Pinpoint the cell where the given text exists, returning its (x, y) midpoint coordinate. 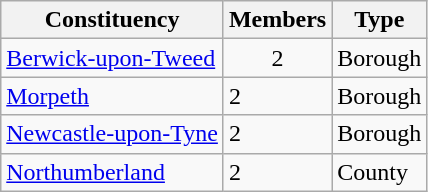
Morpeth (112, 96)
Members (277, 20)
Type (380, 20)
Constituency (112, 20)
County (380, 172)
Newcastle-upon-Tyne (112, 134)
Berwick-upon-Tweed (112, 58)
Northumberland (112, 172)
